Scan for the cell matching the given text and deliver its [X, Y] coordinate at center. 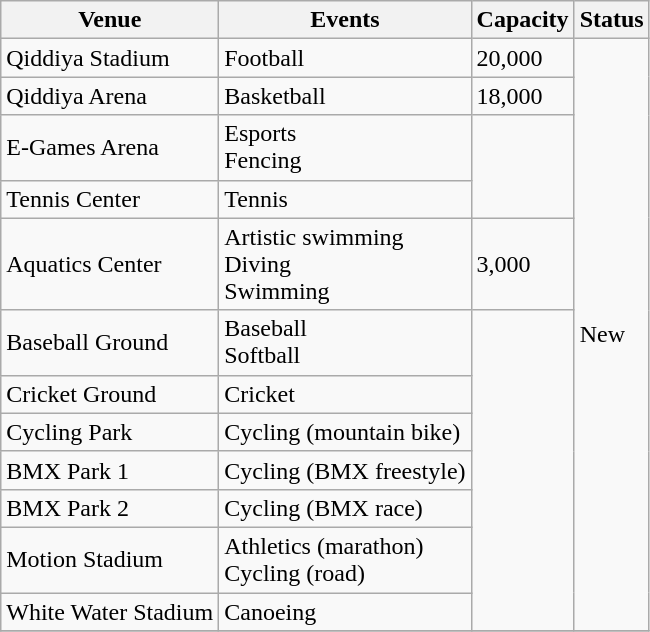
Cycling Park [110, 432]
Cycling (BMX race) [345, 508]
Baseball Ground [110, 342]
Tennis [345, 199]
EsportsFencing [345, 148]
Cricket [345, 394]
BaseballSoftball [345, 342]
Status [612, 20]
Motion Stadium [110, 560]
18,000 [522, 96]
Artistic swimmingDivingSwimming [345, 264]
BMX Park 1 [110, 470]
Cycling (BMX freestyle) [345, 470]
BMX Park 2 [110, 508]
Cycling (mountain bike) [345, 432]
Athletics (marathon)Cycling (road) [345, 560]
Canoeing [345, 611]
New [612, 335]
3,000 [522, 264]
Aquatics Center [110, 264]
Capacity [522, 20]
Qiddiya Stadium [110, 58]
Venue [110, 20]
Basketball [345, 96]
Tennis Center [110, 199]
White Water Stadium [110, 611]
Football [345, 58]
Cricket Ground [110, 394]
E-Games Arena [110, 148]
20,000 [522, 58]
Events [345, 20]
Qiddiya Arena [110, 96]
